Return the (x, y) coordinate for the center point of the cell that contains the specified text.  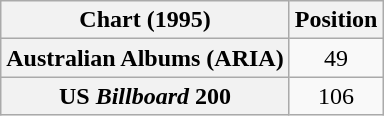
49 (336, 58)
Australian Albums (ARIA) (145, 58)
Chart (1995) (145, 20)
106 (336, 96)
Position (336, 20)
US Billboard 200 (145, 96)
